Return the [X, Y] coordinate for the center point of the cell that contains the specified text.  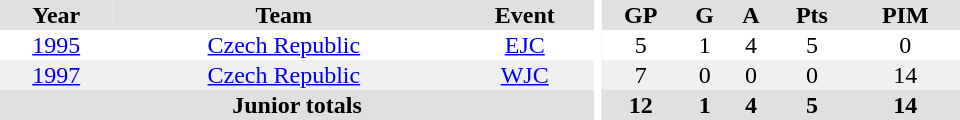
A [752, 15]
EJC [524, 45]
1997 [56, 75]
GP [641, 15]
Junior totals [297, 105]
12 [641, 105]
WJC [524, 75]
1995 [56, 45]
Event [524, 15]
PIM [905, 15]
G [705, 15]
Pts [812, 15]
Year [56, 15]
7 [641, 75]
Team [284, 15]
